Provide the (x, y) coordinate of the cell's center where the given text is located.  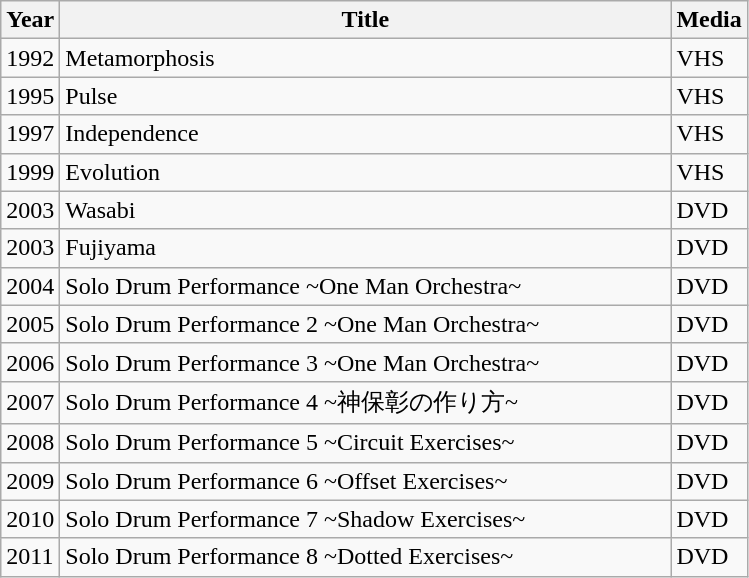
Solo Drum Performance 7 ~Shadow Exercises~ (366, 519)
Metamorphosis (366, 58)
Independence (366, 134)
Solo Drum Performance 3 ~One Man Orchestra~ (366, 362)
2010 (30, 519)
Fujiyama (366, 248)
Solo Drum Performance 8 ~Dotted Exercises~ (366, 557)
Solo Drum Performance 4 ~神保彰の作り方~ (366, 402)
Evolution (366, 172)
2007 (30, 402)
2009 (30, 481)
Solo Drum Performance 6 ~Offset Exercises~ (366, 481)
1995 (30, 96)
2008 (30, 443)
2011 (30, 557)
Solo Drum Performance 2 ~One Man Orchestra~ (366, 324)
1999 (30, 172)
Wasabi (366, 210)
Year (30, 20)
2006 (30, 362)
1992 (30, 58)
Title (366, 20)
1997 (30, 134)
Media (709, 20)
Solo Drum Performance 5 ~Circuit Exercises~ (366, 443)
2004 (30, 286)
2005 (30, 324)
Pulse (366, 96)
Solo Drum Performance ~One Man Orchestra~ (366, 286)
